Identify which cell holds the provided text, then report its [X, Y] central coordinate. 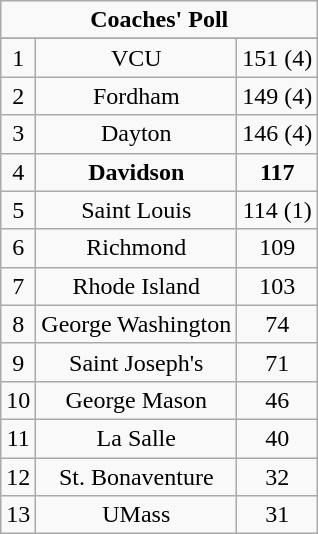
146 (4) [278, 134]
Richmond [136, 248]
Coaches' Poll [160, 20]
103 [278, 286]
VCU [136, 58]
2 [18, 96]
10 [18, 400]
4 [18, 172]
Saint Louis [136, 210]
St. Bonaventure [136, 477]
5 [18, 210]
71 [278, 362]
George Mason [136, 400]
Rhode Island [136, 286]
151 (4) [278, 58]
13 [18, 515]
31 [278, 515]
La Salle [136, 438]
12 [18, 477]
74 [278, 324]
8 [18, 324]
1 [18, 58]
Saint Joseph's [136, 362]
Davidson [136, 172]
Fordham [136, 96]
6 [18, 248]
Dayton [136, 134]
109 [278, 248]
46 [278, 400]
11 [18, 438]
40 [278, 438]
9 [18, 362]
UMass [136, 515]
7 [18, 286]
117 [278, 172]
149 (4) [278, 96]
114 (1) [278, 210]
32 [278, 477]
3 [18, 134]
George Washington [136, 324]
